Detect which cell encompasses the target text, then output its (x, y) center coordinate. 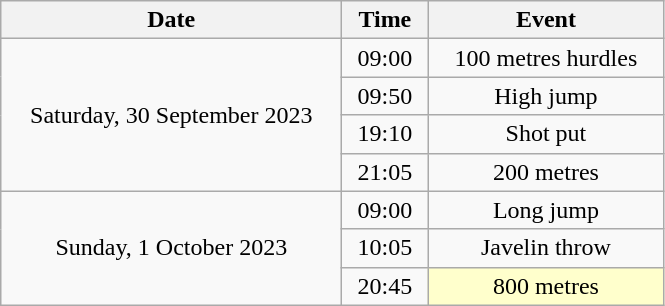
Javelin throw (546, 248)
100 metres hurdles (546, 58)
Event (546, 20)
Shot put (546, 134)
High jump (546, 96)
20:45 (385, 286)
Time (385, 20)
200 metres (546, 172)
800 metres (546, 286)
09:50 (385, 96)
19:10 (385, 134)
Sunday, 1 October 2023 (172, 248)
Long jump (546, 210)
21:05 (385, 172)
Date (172, 20)
10:05 (385, 248)
Saturday, 30 September 2023 (172, 115)
